Capture the cell that displays the provided text and extract its (X, Y) central coordinate. 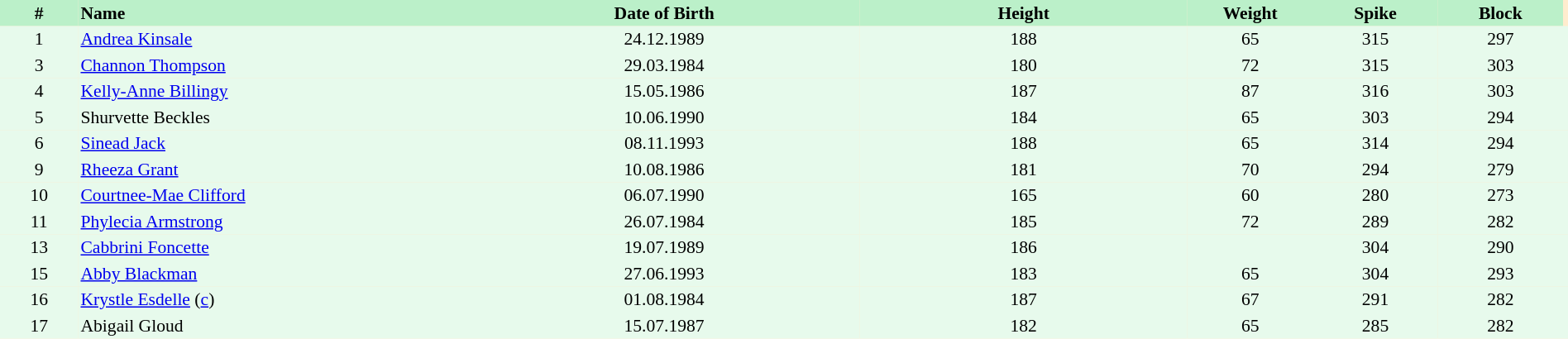
Phylecia Armstrong (273, 222)
15.07.1987 (664, 326)
285 (1374, 326)
3 (39, 65)
67 (1250, 299)
280 (1374, 195)
15 (39, 274)
316 (1374, 91)
Date of Birth (664, 13)
19.07.1989 (664, 248)
Rheeza Grant (273, 169)
291 (1374, 299)
290 (1500, 248)
Sinead Jack (273, 144)
Krystle Esdelle (c) (273, 299)
180 (1024, 65)
181 (1024, 169)
17 (39, 326)
# (39, 13)
01.08.1984 (664, 299)
Spike (1374, 13)
Courtnee-Mae Clifford (273, 195)
289 (1374, 222)
Kelly-Anne Billingy (273, 91)
293 (1500, 274)
9 (39, 169)
Name (273, 13)
10 (39, 195)
184 (1024, 117)
1 (39, 40)
Height (1024, 13)
186 (1024, 248)
Andrea Kinsale (273, 40)
87 (1250, 91)
16 (39, 299)
11 (39, 222)
297 (1500, 40)
273 (1500, 195)
27.06.1993 (664, 274)
08.11.1993 (664, 144)
60 (1250, 195)
185 (1024, 222)
15.05.1986 (664, 91)
6 (39, 144)
4 (39, 91)
314 (1374, 144)
13 (39, 248)
Weight (1250, 13)
183 (1024, 274)
29.03.1984 (664, 65)
06.07.1990 (664, 195)
Abby Blackman (273, 274)
10.08.1986 (664, 169)
70 (1250, 169)
26.07.1984 (664, 222)
10.06.1990 (664, 117)
Abigail Gloud (273, 326)
Shurvette Beckles (273, 117)
Cabbrini Foncette (273, 248)
5 (39, 117)
279 (1500, 169)
Block (1500, 13)
182 (1024, 326)
165 (1024, 195)
24.12.1989 (664, 40)
Channon Thompson (273, 65)
